Determine the [x, y] coordinate at the center of the cell enclosing the given text.  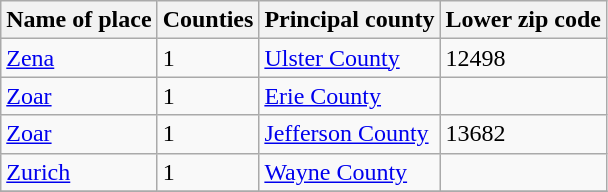
Counties [208, 20]
12498 [524, 58]
Zena [79, 58]
Jefferson County [350, 134]
Zurich [79, 172]
Wayne County [350, 172]
Principal county [350, 20]
Lower zip code [524, 20]
13682 [524, 134]
Erie County [350, 96]
Name of place [79, 20]
Ulster County [350, 58]
